Detect which cell encompasses the target text, then output its (x, y) center coordinate. 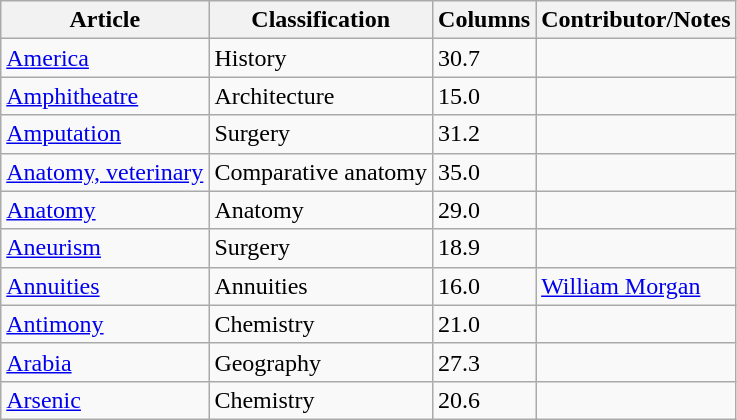
Anatomy, veterinary (105, 172)
Geography (321, 362)
Arsenic (105, 400)
History (321, 58)
Aneurism (105, 248)
Arabia (105, 362)
29.0 (484, 210)
20.6 (484, 400)
William Morgan (636, 286)
Antimony (105, 324)
27.3 (484, 362)
35.0 (484, 172)
16.0 (484, 286)
Amphitheatre (105, 96)
Amputation (105, 134)
Architecture (321, 96)
America (105, 58)
Comparative anatomy (321, 172)
Classification (321, 20)
Article (105, 20)
Contributor/Notes (636, 20)
Columns (484, 20)
18.9 (484, 248)
31.2 (484, 134)
21.0 (484, 324)
30.7 (484, 58)
15.0 (484, 96)
